Determine the [X, Y] coordinate at the center of the cell enclosing the given text.  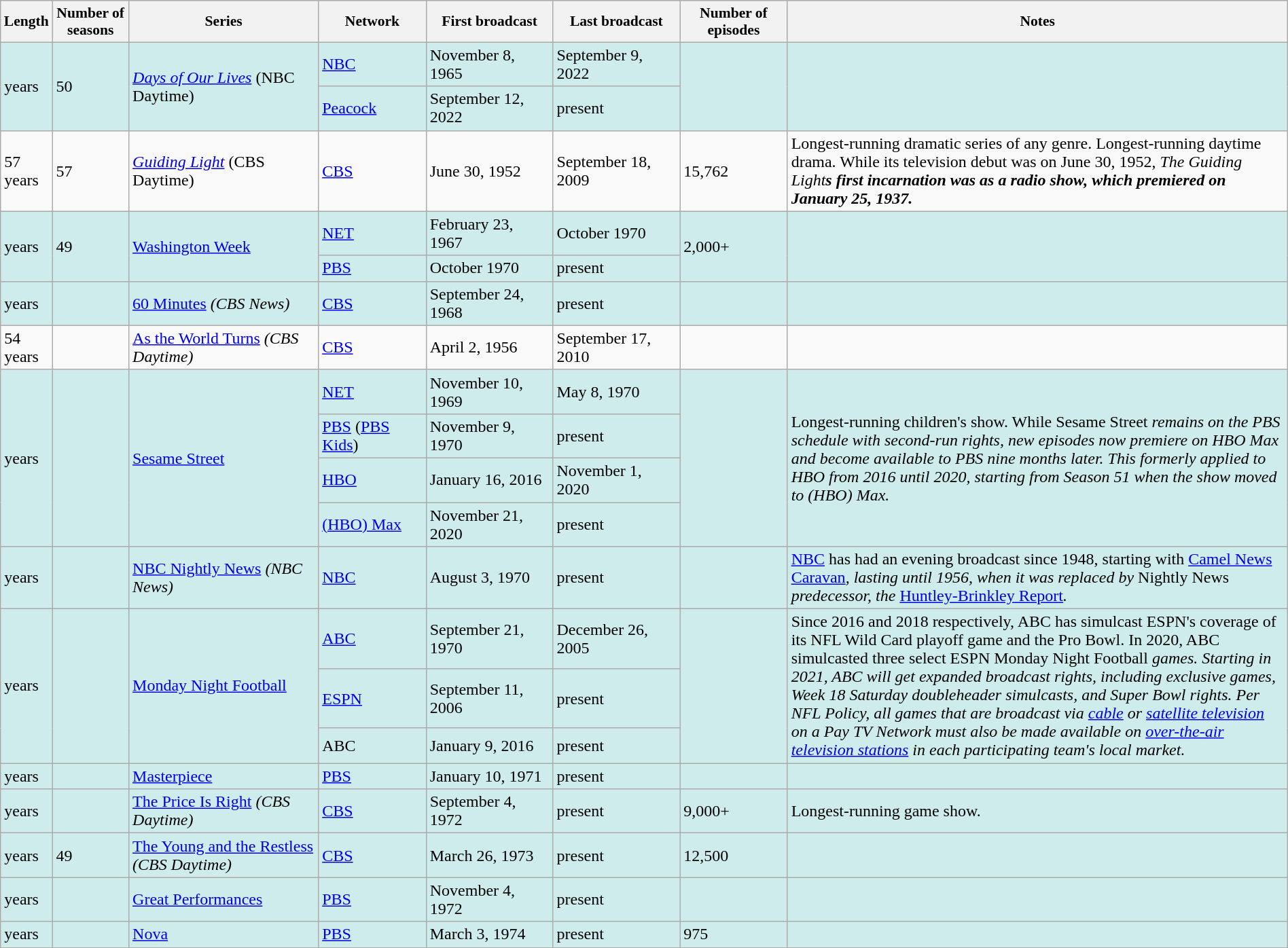
February 23, 1967 [489, 234]
PBS (PBS Kids) [372, 436]
60 Minutes (CBS News) [224, 303]
September 18, 2009 [617, 171]
As the World Turns (CBS Daytime) [224, 348]
September 12, 2022 [489, 109]
Last broadcast [617, 22]
NBC Nightly News (NBC News) [224, 578]
November 9, 1970 [489, 436]
March 26, 1973 [489, 856]
September 21, 1970 [489, 639]
September 11, 2006 [489, 698]
2,000+ [734, 246]
Longest-running game show. [1037, 811]
Guiding Light (CBS Daytime) [224, 171]
June 30, 1952 [489, 171]
(HBO) Max [372, 524]
March 3, 1974 [489, 934]
November 10, 1969 [489, 391]
December 26, 2005 [617, 639]
975 [734, 934]
Nova [224, 934]
November 21, 2020 [489, 524]
50 [91, 86]
Masterpiece [224, 776]
November 8, 1965 [489, 64]
First broadcast [489, 22]
Peacock [372, 109]
Sesame Street [224, 458]
57 [91, 171]
The Price Is Right (CBS Daytime) [224, 811]
54 years [26, 348]
Washington Week [224, 246]
April 2, 1956 [489, 348]
September 4, 1972 [489, 811]
May 8, 1970 [617, 391]
January 9, 2016 [489, 746]
November 4, 1972 [489, 899]
January 16, 2016 [489, 479]
The Young and the Restless (CBS Daytime) [224, 856]
Network [372, 22]
57 years [26, 171]
9,000+ [734, 811]
ESPN [372, 698]
August 3, 1970 [489, 578]
HBO [372, 479]
Great Performances [224, 899]
Number ofepisodes [734, 22]
15,762 [734, 171]
September 17, 2010 [617, 348]
Length [26, 22]
September 24, 1968 [489, 303]
Series [224, 22]
November 1, 2020 [617, 479]
Notes [1037, 22]
12,500 [734, 856]
Days of Our Lives (NBC Daytime) [224, 86]
Number ofseasons [91, 22]
Monday Night Football [224, 686]
September 9, 2022 [617, 64]
January 10, 1971 [489, 776]
